Find where the given text appears and provide that cell's center as (X, Y) coordinate. 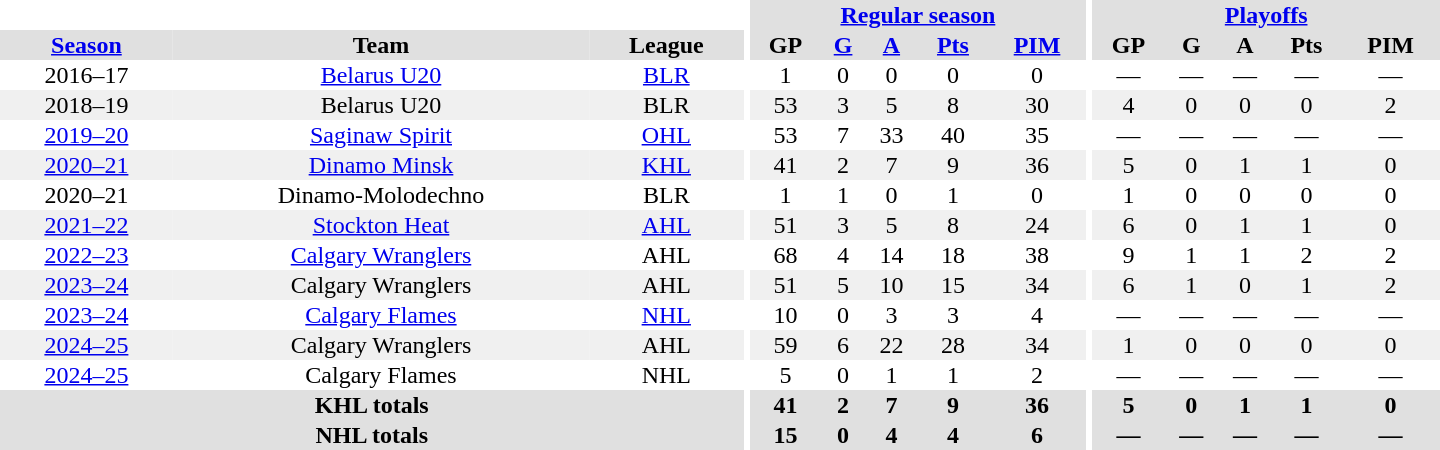
24 (1038, 225)
Team (381, 45)
2016–17 (86, 75)
OHL (666, 135)
Playoffs (1266, 15)
Saginaw Spirit (381, 135)
38 (1038, 255)
35 (1038, 135)
KHL (666, 165)
2018–19 (86, 105)
Dinamo-Molodechno (381, 195)
18 (952, 255)
KHL totals (372, 405)
NHL totals (372, 435)
2019–20 (86, 135)
2022–23 (86, 255)
2021–22 (86, 225)
Stockton Heat (381, 225)
33 (892, 135)
Dinamo Minsk (381, 165)
22 (892, 345)
68 (785, 255)
28 (952, 345)
League (666, 45)
30 (1038, 105)
Regular season (918, 15)
14 (892, 255)
40 (952, 135)
Season (86, 45)
59 (785, 345)
